Pinpoint the cell where the given text exists, returning its (X, Y) midpoint coordinate. 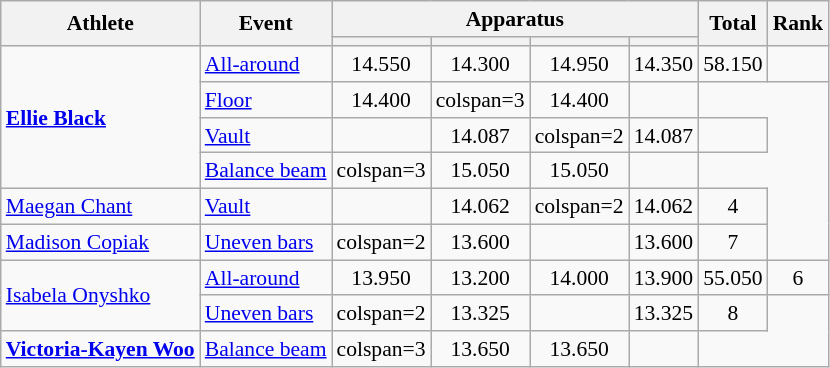
58.150 (732, 64)
14.300 (480, 64)
13.900 (664, 278)
Total (732, 24)
Maegan Chant (100, 207)
14.350 (664, 64)
4 (732, 207)
Rank (798, 24)
6 (798, 278)
Victoria-Kayen Woo (100, 349)
55.050 (732, 278)
Athlete (100, 24)
Floor (266, 100)
8 (732, 314)
14.000 (580, 278)
13.200 (480, 278)
Ellie Black (100, 117)
Madison Copiak (100, 243)
14.550 (382, 64)
7 (732, 243)
Event (266, 24)
Isabela Onyshko (100, 296)
13.950 (382, 278)
14.950 (580, 64)
Apparatus (516, 19)
